Detect which cell encompasses the target text, then output its [X, Y] center coordinate. 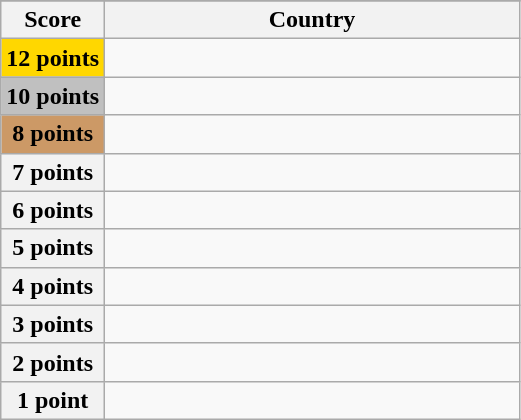
3 points [53, 324]
6 points [53, 210]
7 points [53, 172]
8 points [53, 134]
2 points [53, 362]
10 points [53, 96]
12 points [53, 58]
Score [53, 20]
4 points [53, 286]
5 points [53, 248]
1 point [53, 400]
Country [312, 20]
